Capture the cell that displays the provided text and extract its [X, Y] central coordinate. 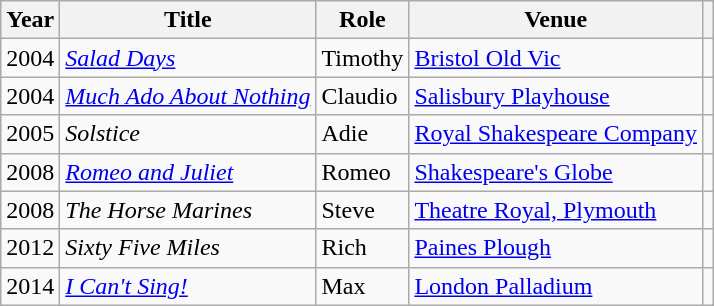
Salisbury Playhouse [556, 96]
Shakespeare's Globe [556, 172]
2005 [30, 134]
Timothy [362, 58]
Adie [362, 134]
2014 [30, 286]
The Horse Marines [188, 210]
Max [362, 286]
Much Ado About Nothing [188, 96]
London Palladium [556, 286]
Role [362, 20]
Romeo and Juliet [188, 172]
Venue [556, 20]
Solstice [188, 134]
Year [30, 20]
Royal Shakespeare Company [556, 134]
2012 [30, 248]
Steve [362, 210]
Title [188, 20]
Bristol Old Vic [556, 58]
Paines Plough [556, 248]
I Can't Sing! [188, 286]
Romeo [362, 172]
Rich [362, 248]
Theatre Royal, Plymouth [556, 210]
Salad Days [188, 58]
Claudio [362, 96]
Sixty Five Miles [188, 248]
